Search for the cell housing the specified text and yield its [X, Y] center coordinate. 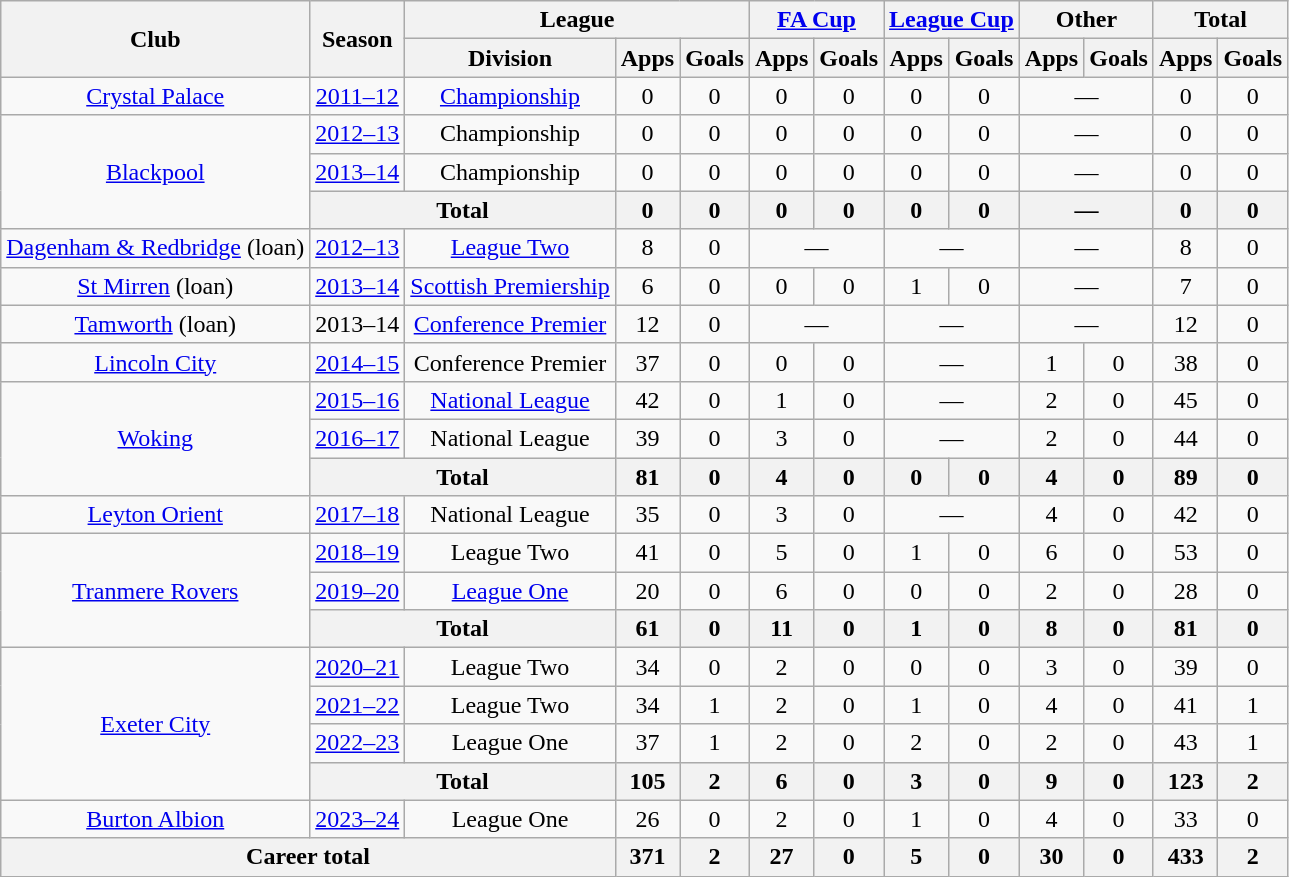
Crystal Palace [156, 96]
League [578, 20]
61 [647, 629]
2020–21 [358, 667]
Leyton Orient [156, 515]
123 [1185, 781]
FA Cup [816, 20]
St Mirren (loan) [156, 286]
7 [1185, 286]
Exeter City [156, 724]
433 [1185, 857]
Other [1086, 20]
2019–20 [358, 591]
27 [781, 857]
Tamworth (loan) [156, 324]
35 [647, 515]
Blackpool [156, 172]
11 [781, 629]
53 [1185, 553]
28 [1185, 591]
105 [647, 781]
2022–23 [358, 743]
Scottish Premiership [510, 286]
20 [647, 591]
2014–15 [358, 362]
Division [510, 58]
League Cup [952, 20]
2016–17 [358, 438]
Woking [156, 438]
Burton Albion [156, 819]
38 [1185, 362]
2023–24 [358, 819]
89 [1185, 477]
371 [647, 857]
33 [1185, 819]
2011–12 [358, 96]
Tranmere Rovers [156, 591]
2017–18 [358, 515]
9 [1051, 781]
26 [647, 819]
Lincoln City [156, 362]
2021–22 [358, 705]
2018–19 [358, 553]
Career total [308, 857]
Club [156, 39]
Season [358, 39]
44 [1185, 438]
45 [1185, 400]
43 [1185, 743]
2015–16 [358, 400]
Dagenham & Redbridge (loan) [156, 248]
30 [1051, 857]
